Locate the cell with the specified text and output its [X, Y] center coordinate. 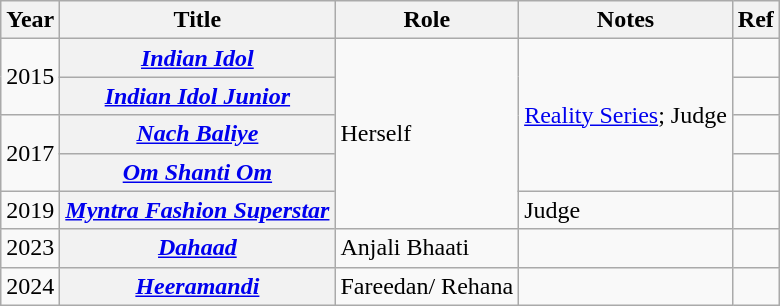
Title [198, 20]
2015 [30, 77]
Dahaad [198, 248]
Notes [626, 20]
Herself [427, 134]
Om Shanti Om [198, 172]
Anjali Bhaati [427, 248]
2024 [30, 286]
Indian Idol Junior [198, 96]
Role [427, 20]
2019 [30, 210]
2023 [30, 248]
Judge [626, 210]
Myntra Fashion Superstar [198, 210]
Year [30, 20]
Indian Idol [198, 58]
Nach Baliye [198, 134]
Heeramandi [198, 286]
Ref [756, 20]
Fareedan/ Rehana [427, 286]
Reality Series; Judge [626, 115]
2017 [30, 153]
